Output the [x, y] coordinate of the center of the cell containing the given text.  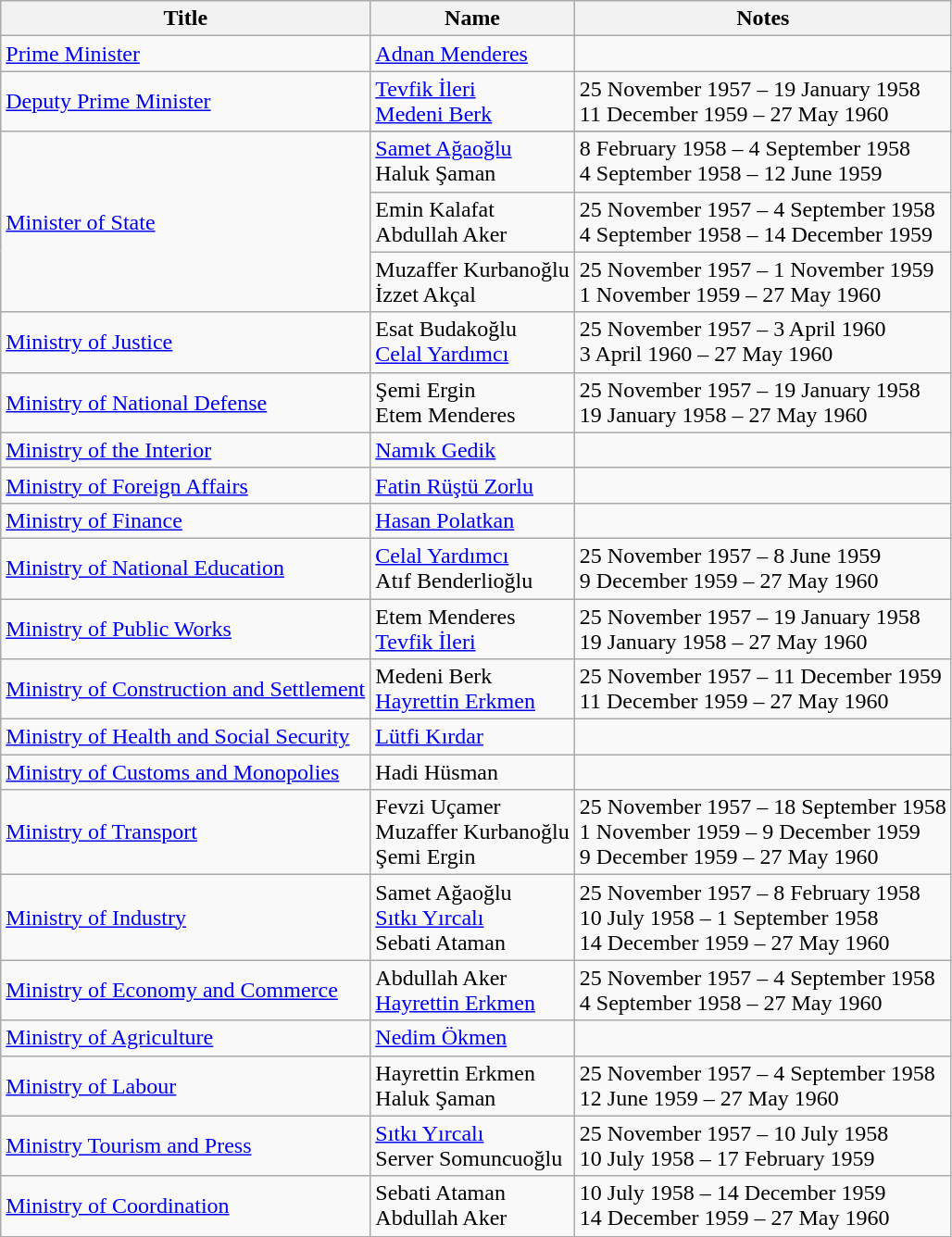
Ministry of the Interior [185, 450]
Title [185, 19]
Ministry of Customs and Monopolies [185, 772]
Samet AğaoğluSıtkı YırcalıSebati Ataman [472, 918]
25 November 1957 – 1 November 19591 November 1959 – 27 May 1960 [763, 281]
25 November 1957 – 4 September 19584 September 1958 – 27 May 1960 [763, 991]
Hadi Hüsman [472, 772]
Ministry of Foreign Affairs [185, 485]
Muzaffer Kurbanoğluİzzet Akçal [472, 281]
Ministry of Labour [185, 1085]
Fevzi UçamerMuzaffer KurbanoğluŞemi Ergin [472, 832]
Lütfi Kırdar [472, 737]
Ministry of Public Works [185, 628]
Namık Gedik [472, 450]
Sebati AtamanAbdullah Aker [472, 1206]
8 February 1958 – 4 September 19584 September 1958 – 12 June 1959 [763, 161]
25 November 1957 – 10 July 195810 July 1958 – 17 February 1959 [763, 1146]
Hayrettin ErkmenHaluk Şaman [472, 1085]
Ministry of National Defense [185, 402]
Samet AğaoğluHaluk Şaman [472, 161]
Ministry of Agriculture [185, 1038]
25 November 1957 – 4 September 19584 September 1958 – 14 December 1959 [763, 222]
Prime Minister [185, 54]
Nedim Ökmen [472, 1038]
Minister of State [185, 222]
Ministry of Transport [185, 832]
25 November 1957 – 11 December 1959 11 December 1959 – 27 May 1960 [763, 689]
Emin KalafatAbdullah Aker [472, 222]
Ministry of Industry [185, 918]
25 November 1957 – 19 January 195811 December 1959 – 27 May 1960 [763, 102]
25 November 1957 – 8 February 195810 July 1958 – 1 September 195814 December 1959 – 27 May 1960 [763, 918]
Şemi ErginEtem Menderes [472, 402]
25 November 1957 – 8 June 19599 December 1959 – 27 May 1960 [763, 569]
Etem MenderesTevfik İleri [472, 628]
Esat BudakoğluCelal Yardımcı [472, 343]
Ministry Tourism and Press [185, 1146]
Celal YardımcıAtıf Benderlioğlu [472, 569]
Name [472, 19]
Ministry of National Education [185, 569]
Ministry of Health and Social Security [185, 737]
Adnan Menderes [472, 54]
25 November 1957 – 3 April 19603 April 1960 – 27 May 1960 [763, 343]
Notes [763, 19]
Abdullah AkerHayrettin Erkmen [472, 991]
Hasan Polatkan [472, 520]
Tevfik İleriMedeni Berk [472, 102]
Ministry of Finance [185, 520]
Deputy Prime Minister [185, 102]
25 November 1957 – 4 September 195812 June 1959 – 27 May 1960 [763, 1085]
Ministry of Coordination [185, 1206]
Ministry of Economy and Commerce [185, 991]
Fatin Rüştü Zorlu [472, 485]
Ministry of Construction and Settlement [185, 689]
Sıtkı YırcalıServer Somuncuoğlu [472, 1146]
Medeni Berk Hayrettin Erkmen [472, 689]
25 November 1957 – 18 September 19581 November 1959 – 9 December 19599 December 1959 – 27 May 1960 [763, 832]
10 July 1958 – 14 December 195914 December 1959 – 27 May 1960 [763, 1206]
Ministry of Justice [185, 343]
